For the text-containing cell, return its midpoint in (x, y) coordinate format. 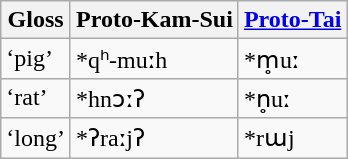
‘rat’ (36, 98)
*m̥uː (292, 59)
*hnɔːʔ (154, 98)
Proto-Tai (292, 20)
‘long’ (36, 138)
Gloss (36, 20)
*rɯj (292, 138)
Proto-Kam-Sui (154, 20)
‘pig’ (36, 59)
*ʔraːjʔ (154, 138)
*qʰ-muːh (154, 59)
*n̥uː (292, 98)
